Capture the cell that displays the provided text and extract its (x, y) central coordinate. 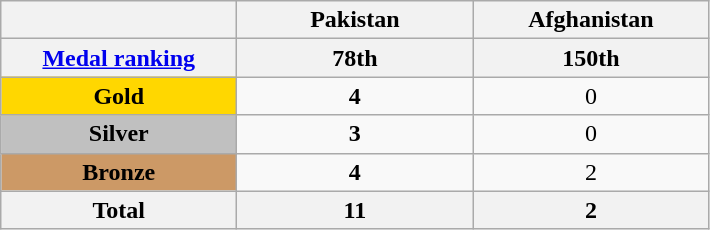
Total (119, 210)
3 (355, 134)
Gold (119, 96)
Bronze (119, 172)
Pakistan (355, 20)
11 (355, 210)
Medal ranking (119, 58)
78th (355, 58)
Afghanistan (591, 20)
150th (591, 58)
Silver (119, 134)
